Determine the [x, y] coordinate at the center of the cell enclosing the given text.  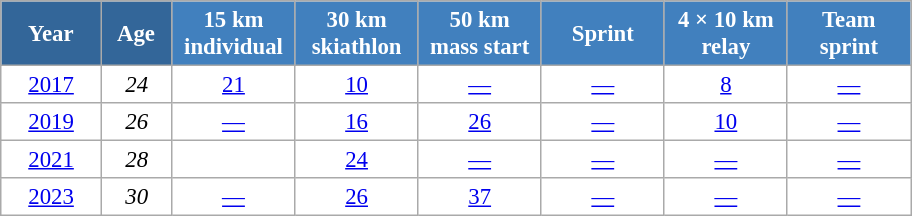
4 × 10 km relay [726, 34]
28 [136, 160]
Year [52, 34]
Team sprint [848, 34]
21 [234, 85]
2023 [52, 197]
15 km individual [234, 34]
2021 [52, 160]
50 km mass start [480, 34]
30 km skiathlon [356, 34]
8 [726, 85]
Age [136, 34]
30 [136, 197]
Sprint [602, 34]
37 [480, 197]
16 [356, 122]
2019 [52, 122]
2017 [52, 85]
